Pinpoint the cell where the given text exists, returning its [X, Y] midpoint coordinate. 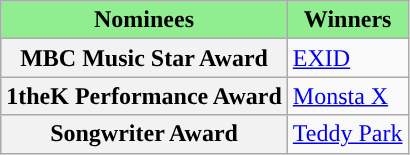
EXID [348, 58]
MBC Music Star Award [144, 58]
Monsta X [348, 96]
Nominees [144, 20]
Winners [348, 20]
Teddy Park [348, 134]
Songwriter Award [144, 134]
1theK Performance Award [144, 96]
